Provide the [x, y] coordinate of the cell's center where the given text is located.  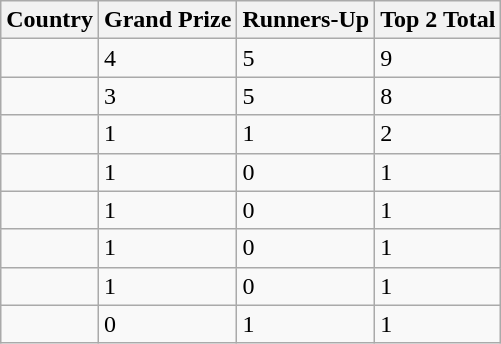
3 [167, 96]
8 [438, 96]
Runners-Up [306, 20]
Top 2 Total [438, 20]
2 [438, 134]
4 [167, 58]
Country [50, 20]
9 [438, 58]
Grand Prize [167, 20]
